Return [X, Y] of the center of cell containing provided text 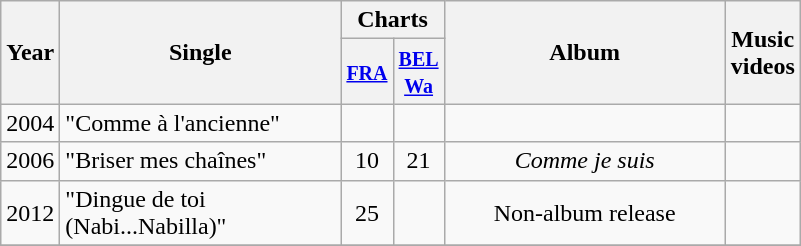
10 [367, 161]
Single [200, 52]
2006 [30, 161]
Album [584, 52]
Comme je suis [584, 161]
Musicvideos [762, 52]
2012 [30, 212]
"Dingue de toi (Nabi...Nabilla)" [200, 212]
Non-album release [584, 212]
FRA [367, 72]
Charts [392, 20]
"Briser mes chaînes" [200, 161]
25 [367, 212]
Year [30, 52]
2004 [30, 123]
"Comme à l'ancienne" [200, 123]
BELWa [418, 72]
21 [418, 161]
